Return the (x, y) coordinate for the center point of the cell that contains the specified text.  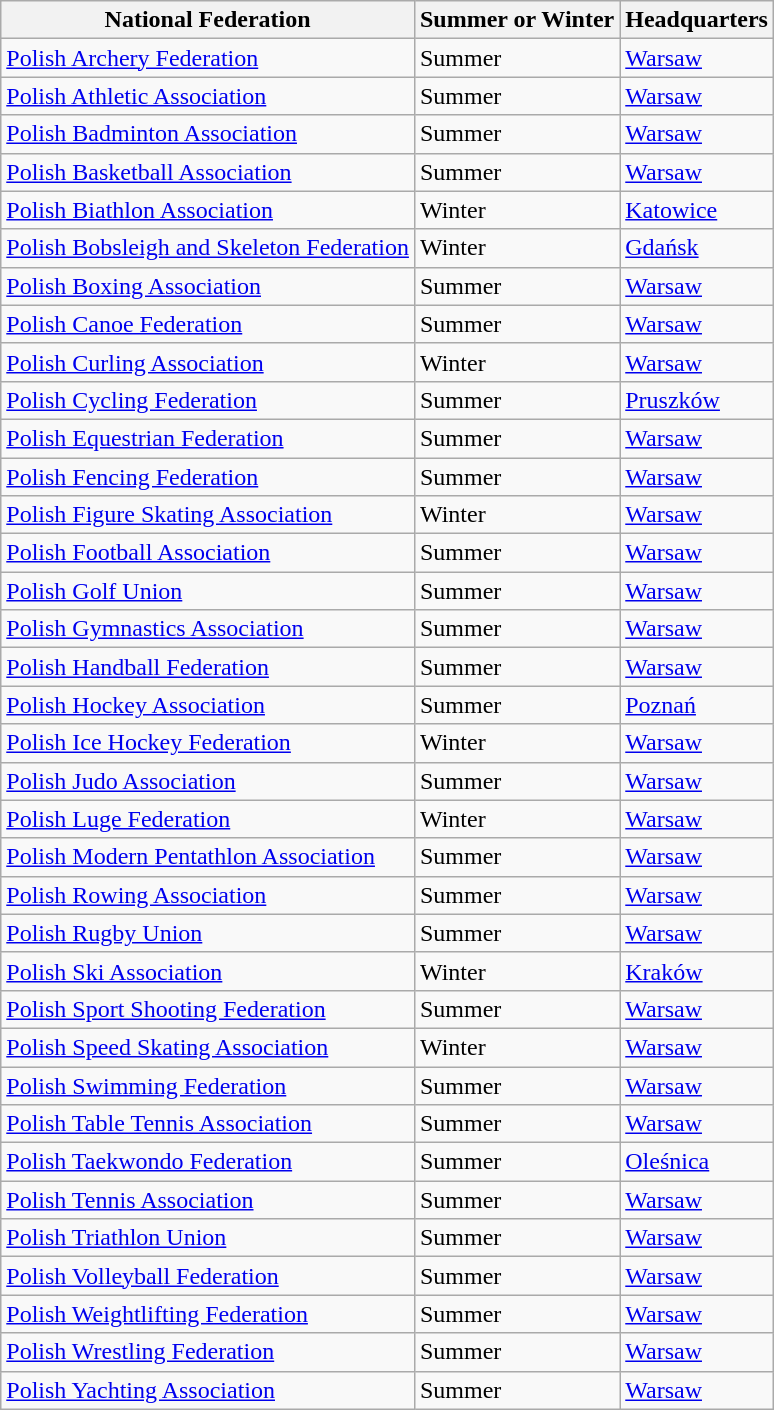
Polish Bobsleigh and Skeleton Federation (208, 248)
Polish Ice Hockey Federation (208, 743)
Polish Wrestling Federation (208, 1352)
Polish Ski Association (208, 971)
Polish Weightlifting Federation (208, 1314)
Polish Judo Association (208, 781)
Polish Figure Skating Association (208, 515)
Polish Yachting Association (208, 1390)
Polish Rowing Association (208, 895)
Polish Gymnastics Association (208, 629)
Polish Equestrian Federation (208, 438)
Katowice (697, 210)
Polish Golf Union (208, 591)
Polish Rugby Union (208, 933)
Polish Cycling Federation (208, 400)
Polish Football Association (208, 553)
Polish Athletic Association (208, 96)
Polish Luge Federation (208, 819)
Polish Biathlon Association (208, 210)
Polish Sport Shooting Federation (208, 1009)
Kraków (697, 971)
Polish Speed Skating Association (208, 1047)
Polish Table Tennis Association (208, 1124)
Polish Badminton Association (208, 134)
Polish Taekwondo Federation (208, 1162)
Summer or Winter (516, 20)
Polish Boxing Association (208, 286)
Oleśnica (697, 1162)
Polish Triathlon Union (208, 1238)
Polish Basketball Association (208, 172)
Poznań (697, 705)
Polish Fencing Federation (208, 477)
Polish Canoe Federation (208, 324)
Polish Hockey Association (208, 705)
National Federation (208, 20)
Polish Archery Federation (208, 58)
Polish Volleyball Federation (208, 1276)
Polish Swimming Federation (208, 1085)
Pruszków (697, 400)
Gdańsk (697, 248)
Polish Tennis Association (208, 1200)
Polish Curling Association (208, 362)
Polish Handball Federation (208, 667)
Polish Modern Pentathlon Association (208, 857)
Headquarters (697, 20)
